Return the (X, Y) coordinate for the center point of the cell that contains the specified text.  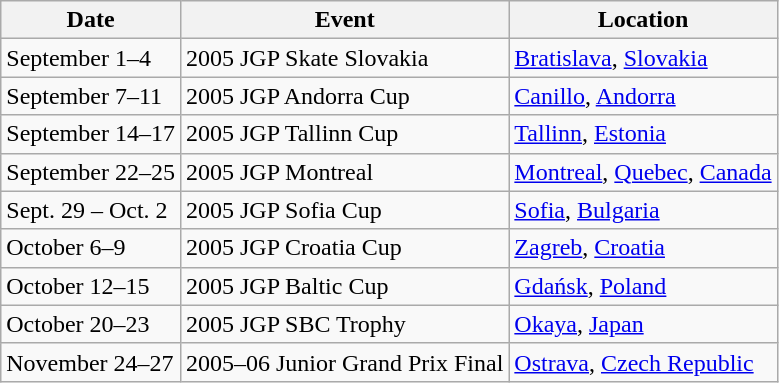
Zagreb, Croatia (643, 248)
September 7–11 (91, 96)
2005 JGP Tallinn Cup (344, 134)
Gdańsk, Poland (643, 286)
2005 JGP Baltic Cup (344, 286)
2005–06 Junior Grand Prix Final (344, 362)
September 22–25 (91, 172)
2005 JGP Montreal (344, 172)
Montreal, Quebec, Canada (643, 172)
2005 JGP Skate Slovakia (344, 58)
October 20–23 (91, 324)
Canillo, Andorra (643, 96)
October 12–15 (91, 286)
2005 JGP Croatia Cup (344, 248)
Event (344, 20)
2005 JGP Sofia Cup (344, 210)
September 14–17 (91, 134)
November 24–27 (91, 362)
Sept. 29 – Oct. 2 (91, 210)
October 6–9 (91, 248)
2005 JGP Andorra Cup (344, 96)
Bratislava, Slovakia (643, 58)
2005 JGP SBC Trophy (344, 324)
Location (643, 20)
September 1–4 (91, 58)
Date (91, 20)
Ostrava, Czech Republic (643, 362)
Tallinn, Estonia (643, 134)
Sofia, Bulgaria (643, 210)
Okaya, Japan (643, 324)
